Provide the (x, y) coordinate of the cell's center where the given text is located.  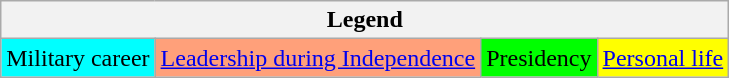
Personal life (663, 58)
Legend (365, 20)
Presidency (539, 58)
Leadership during Independence (318, 58)
Military career (78, 58)
